Detect which cell encompasses the target text, then output its (x, y) center coordinate. 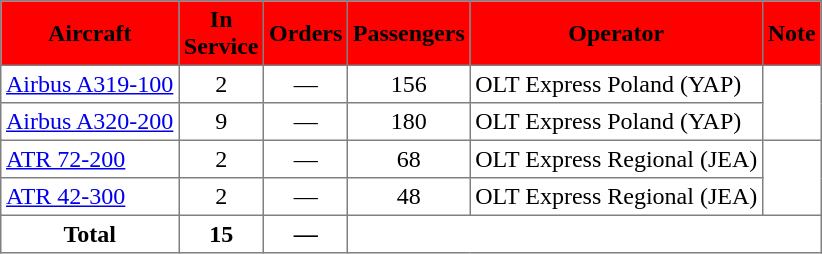
ATR 42-300 (90, 197)
Airbus A319-100 (90, 84)
68 (409, 159)
15 (222, 234)
180 (409, 122)
9 (222, 122)
ATR 72-200 (90, 159)
Aircraft (90, 33)
Airbus A320-200 (90, 122)
Passengers (409, 33)
In Service (222, 33)
48 (409, 197)
Operator (616, 33)
Note (791, 33)
Total (90, 234)
Orders (306, 33)
156 (409, 84)
